Return [X, Y] of the center of cell containing provided text 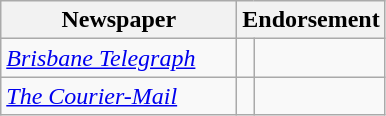
Endorsement [311, 20]
The Courier-Mail [119, 96]
Brisbane Telegraph [119, 58]
Newspaper [119, 20]
